Return (X, Y) of the center of cell containing provided text 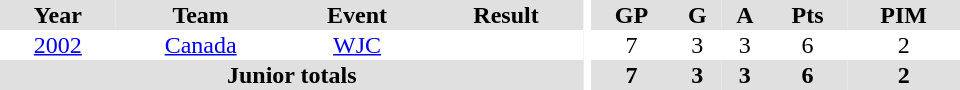
Year (58, 15)
WJC (358, 45)
Event (358, 15)
Canada (201, 45)
GP (631, 15)
Pts (808, 15)
PIM (904, 15)
Result (506, 15)
2002 (58, 45)
A (745, 15)
G (698, 15)
Junior totals (292, 75)
Team (201, 15)
